Return the (X, Y) coordinate for the center point of the cell that contains the specified text.  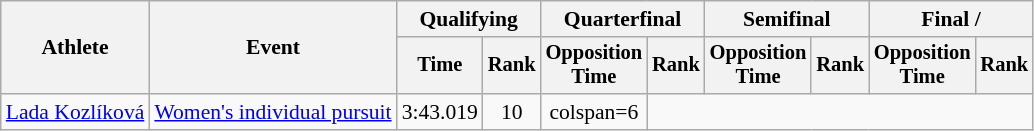
Athlete (76, 48)
Event (272, 48)
Final / (951, 19)
colspan=6 (594, 112)
Lada Kozlíková (76, 112)
Quarterfinal (623, 19)
Semifinal (787, 19)
Time (440, 66)
3:43.019 (440, 112)
10 (512, 112)
Women's individual pursuit (272, 112)
Qualifying (469, 19)
